From the cell containing the given text, extract its center point as (x, y) coordinate. 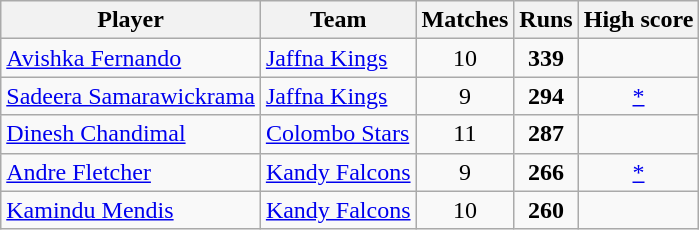
294 (546, 96)
High score (638, 20)
Colombo Stars (338, 134)
Dinesh Chandimal (131, 134)
339 (546, 58)
Kamindu Mendis (131, 210)
Sadeera Samarawickrama (131, 96)
260 (546, 210)
11 (465, 134)
287 (546, 134)
266 (546, 172)
Runs (546, 20)
Matches (465, 20)
Avishka Fernando (131, 58)
Player (131, 20)
Team (338, 20)
Andre Fletcher (131, 172)
